For the text-containing cell, return its midpoint in [X, Y] coordinate format. 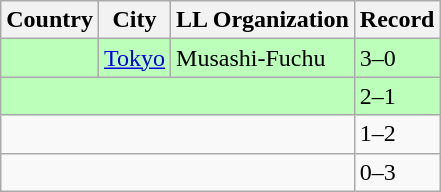
0–3 [397, 172]
City [134, 20]
Tokyo [134, 58]
1–2 [397, 134]
2–1 [397, 96]
LL Organization [263, 20]
Record [397, 20]
3–0 [397, 58]
Country [50, 20]
Musashi-Fuchu [263, 58]
